Locate the cell with the specified text and output its (x, y) center coordinate. 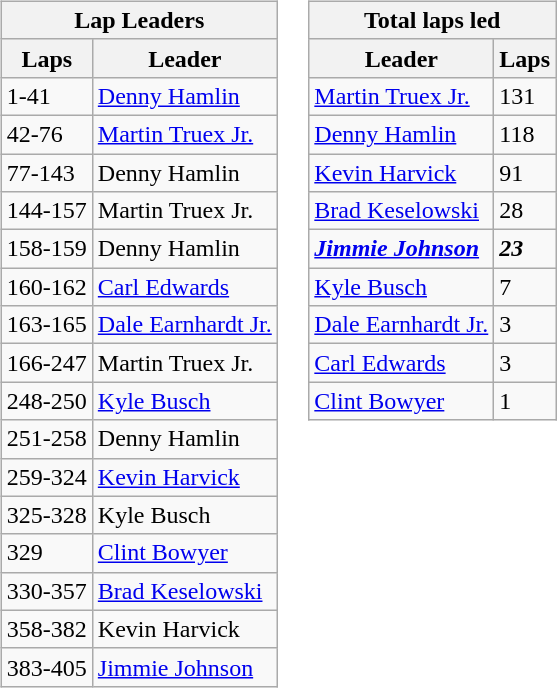
163-165 (46, 325)
248-250 (46, 401)
131 (525, 96)
1 (525, 401)
77-143 (46, 173)
144-157 (46, 211)
160-162 (46, 287)
Lap Leaders (139, 20)
251-258 (46, 439)
158-159 (46, 249)
7 (525, 287)
329 (46, 553)
118 (525, 134)
42-76 (46, 134)
Total laps led (432, 20)
383-405 (46, 667)
1-41 (46, 96)
358-382 (46, 629)
259-324 (46, 477)
28 (525, 211)
23 (525, 249)
91 (525, 173)
330-357 (46, 591)
325-328 (46, 515)
166-247 (46, 363)
